For the text-containing cell, return its midpoint in (x, y) coordinate format. 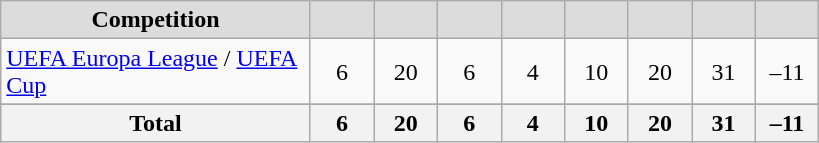
Total (156, 123)
UEFA Europa League / UEFA Cup (156, 72)
Competition (156, 20)
